From the cell containing the given text, extract its center point as (x, y) coordinate. 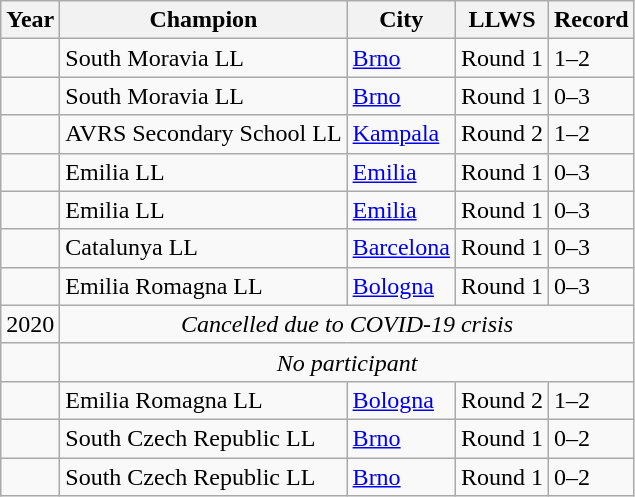
Kampala (401, 134)
Barcelona (401, 248)
Year (30, 20)
Record (592, 20)
AVRS Secondary School LL (204, 134)
City (401, 20)
Catalunya LL (204, 248)
2020 (30, 324)
LLWS (502, 20)
No participant (347, 362)
Champion (204, 20)
Cancelled due to COVID-19 crisis (347, 324)
